Identify which cell holds the provided text, then report its [x, y] central coordinate. 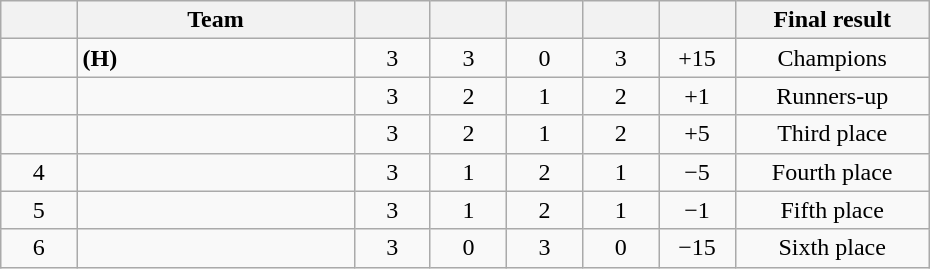
Team [216, 20]
−5 [697, 172]
Fifth place [832, 210]
Fourth place [832, 172]
Third place [832, 134]
−15 [697, 248]
+1 [697, 96]
+5 [697, 134]
(H) [216, 58]
6 [39, 248]
Champions [832, 58]
Final result [832, 20]
−1 [697, 210]
4 [39, 172]
Runners-up [832, 96]
5 [39, 210]
Sixth place [832, 248]
+15 [697, 58]
